Provide the (X, Y) coordinate of the cell's center where the given text is located.  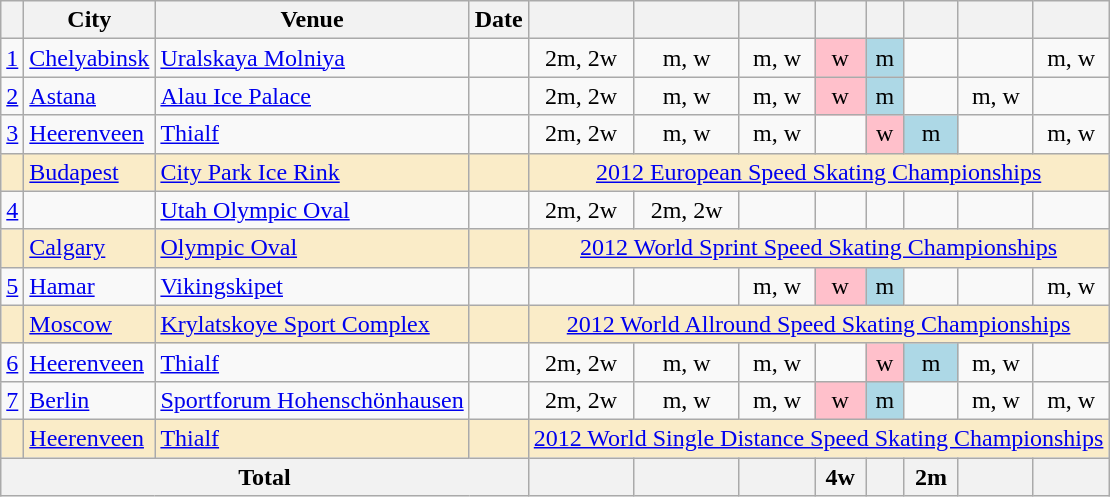
Hamar (90, 286)
2012 World Allround Speed Skating Championships (818, 324)
5 (12, 286)
2 (12, 96)
Sportforum Hohenschönhausen (312, 400)
3 (12, 134)
2m (932, 477)
2012 World Sprint Speed Skating Championships (818, 248)
Astana (90, 96)
Alau Ice Palace (312, 96)
2012 European Speed Skating Championships (818, 172)
Vikingskipet (312, 286)
Uralskaya Molniya (312, 58)
City (90, 20)
Chelyabinsk (90, 58)
City Park Ice Rink (312, 172)
Utah Olympic Oval (312, 210)
Krylatskoye Sport Complex (312, 324)
Moscow (90, 324)
1 (12, 58)
Olympic Oval (312, 248)
Venue (312, 20)
4w (840, 477)
Budapest (90, 172)
4 (12, 210)
Berlin (90, 400)
Calgary (90, 248)
Total (265, 477)
6 (12, 362)
7 (12, 400)
2012 World Single Distance Speed Skating Championships (818, 438)
Date (498, 20)
